Find where the given text appears and provide that cell's center as [X, Y] coordinate. 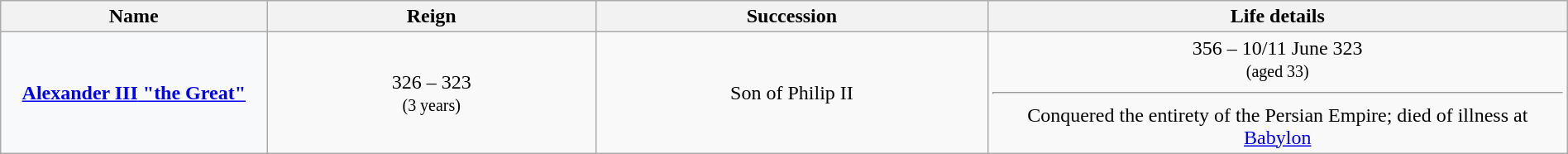
Life details [1277, 17]
Succession [792, 17]
Alexander III "the Great" [134, 93]
326 – 323(3 years) [432, 93]
Son of Philip II [792, 93]
356 – 10/11 June 323(aged 33)Conquered the entirety of the Persian Empire; died of illness at Babylon [1277, 93]
Reign [432, 17]
Name [134, 17]
